Scan for the cell matching the given text and deliver its (x, y) coordinate at center. 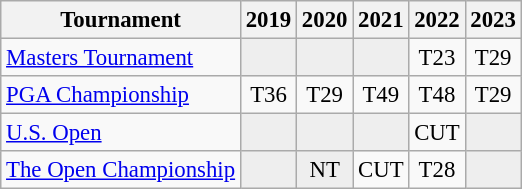
T23 (437, 58)
2019 (268, 20)
U.S. Open (121, 133)
T28 (437, 170)
2020 (325, 20)
PGA Championship (121, 95)
2022 (437, 20)
T49 (381, 95)
Masters Tournament (121, 58)
NT (325, 170)
T36 (268, 95)
Tournament (121, 20)
2023 (493, 20)
The Open Championship (121, 170)
T48 (437, 95)
2021 (381, 20)
